Pinpoint the cell where the given text exists, returning its (X, Y) midpoint coordinate. 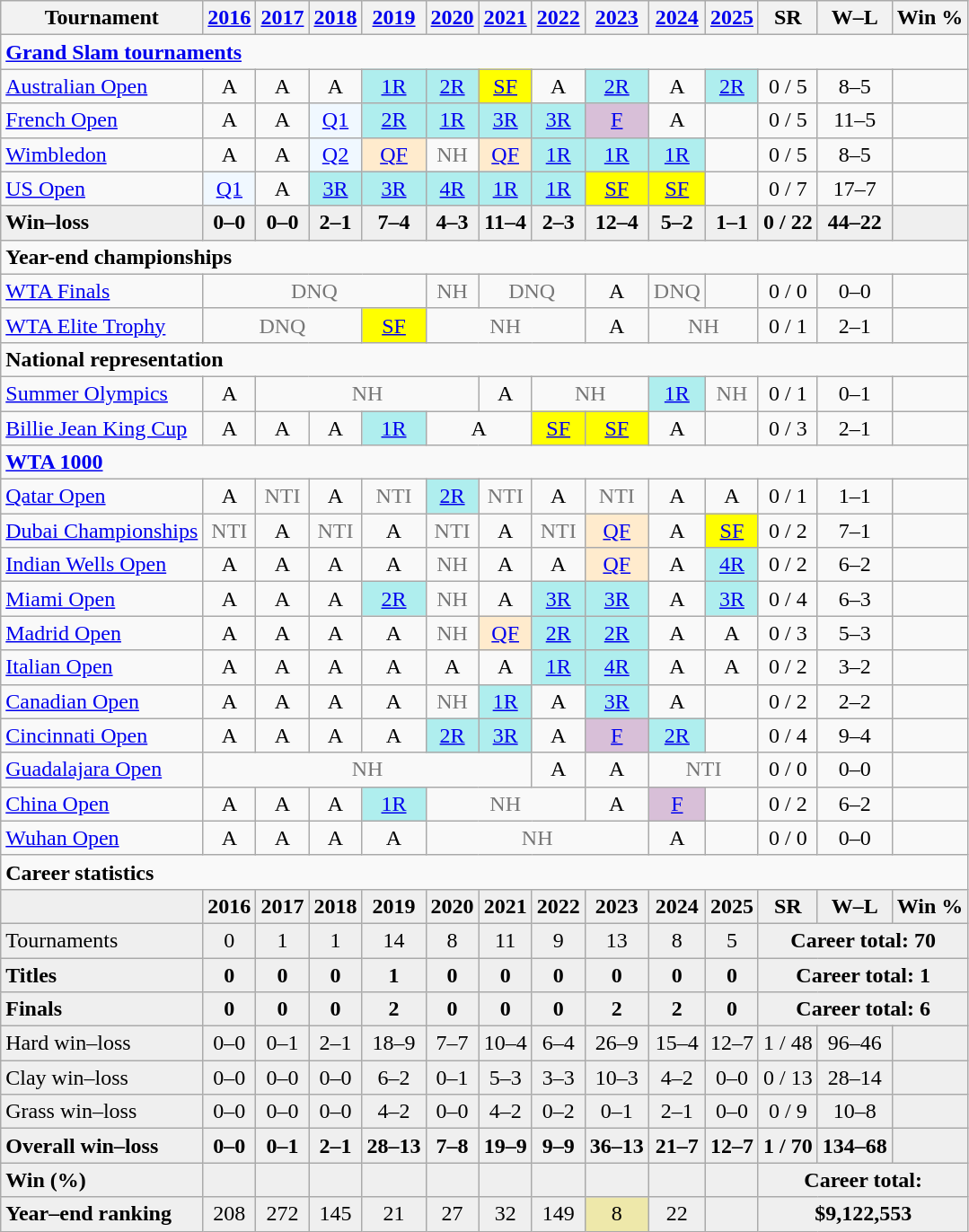
1 / 70 (788, 1146)
3–3 (559, 1078)
18–9 (393, 1043)
Titles (102, 974)
22 (677, 1214)
Grass win–loss (102, 1112)
Dubai Championships (102, 531)
10–8 (855, 1112)
Win–loss (102, 223)
$9,122,553 (862, 1214)
7–4 (393, 223)
21 (393, 1214)
4–3 (453, 223)
Finals (102, 1009)
Year-end championships (485, 257)
Cincinnati Open (102, 735)
15–4 (677, 1043)
7–8 (453, 1146)
36–13 (616, 1146)
Career total: (862, 1180)
WTA Elite Trophy (102, 325)
2–2 (855, 701)
44–22 (855, 223)
11–5 (855, 120)
WTA 1000 (485, 462)
11 (505, 940)
Grand Slam tournaments (485, 52)
7–1 (855, 531)
Guadalajara Open (102, 770)
Career statistics (485, 872)
2–3 (559, 223)
17–7 (855, 189)
9–9 (559, 1146)
6–4 (559, 1043)
Tournament (102, 18)
0 / 9 (788, 1112)
149 (559, 1214)
Hard win–loss (102, 1043)
Clay win–loss (102, 1078)
Qatar Open (102, 497)
21–7 (677, 1146)
10–4 (505, 1043)
9 (559, 940)
French Open (102, 120)
13 (616, 940)
Wimbledon (102, 154)
Australian Open (102, 86)
Italian Open (102, 667)
0 / 7 (788, 189)
14 (393, 940)
National representation (485, 359)
Wuhan Open (102, 838)
Summer Olympics (102, 393)
Win (%) (102, 1180)
208 (230, 1214)
Career total: 6 (862, 1009)
Career total: 70 (862, 940)
96–46 (855, 1043)
5–2 (677, 223)
0–2 (559, 1112)
0 / 13 (788, 1078)
7–7 (453, 1043)
Miami Open (102, 599)
Overall win–loss (102, 1146)
US Open (102, 189)
26–9 (616, 1043)
28–14 (855, 1078)
134–68 (855, 1146)
Billie Jean King Cup (102, 428)
11–4 (505, 223)
WTA Finals (102, 291)
Canadian Open (102, 701)
China Open (102, 804)
10–3 (616, 1078)
19–9 (505, 1146)
0 / 22 (788, 223)
6–3 (855, 599)
3–2 (855, 667)
28–13 (393, 1146)
1 / 48 (788, 1043)
9–4 (855, 735)
5 (731, 940)
12–4 (616, 223)
Madrid Open (102, 633)
145 (336, 1214)
32 (505, 1214)
Career total: 1 (862, 974)
Year–end ranking (102, 1214)
Tournaments (102, 940)
Indian Wells Open (102, 565)
Q2 (336, 154)
27 (453, 1214)
272 (282, 1214)
